Capture the cell that displays the provided text and extract its (X, Y) central coordinate. 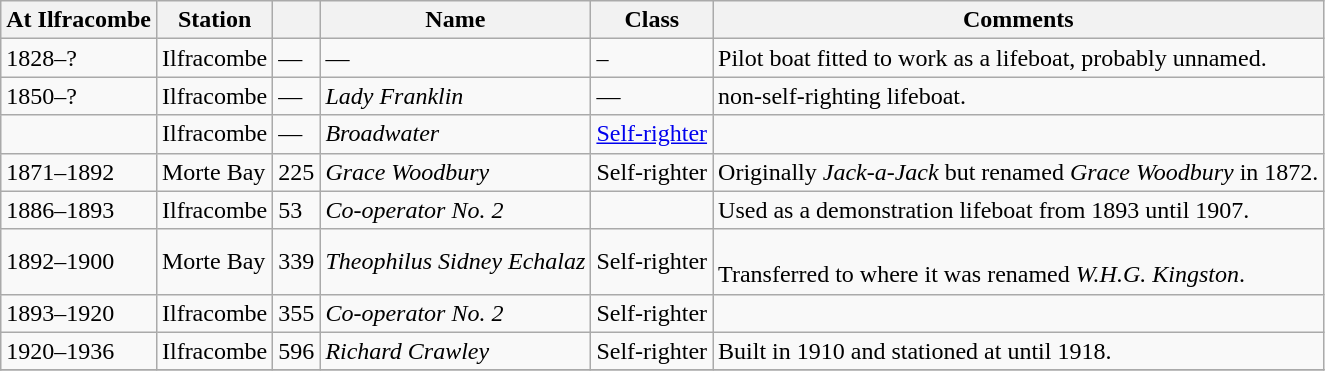
non-self-righting lifeboat. (1018, 96)
Transferred to where it was renamed W.H.G. Kingston. (1018, 262)
225 (296, 172)
Lady Franklin (456, 96)
1920–1936 (79, 351)
Station (214, 20)
355 (296, 313)
– (652, 58)
Broadwater (456, 134)
At Ilfracombe (79, 20)
Used as a demonstration lifeboat from 1893 until 1907. (1018, 210)
1871–1892 (79, 172)
339 (296, 262)
Built in 1910 and stationed at until 1918. (1018, 351)
Originally Jack-a-Jack but renamed Grace Woodbury in 1872. (1018, 172)
1892–1900 (79, 262)
1828–? (79, 58)
Class (652, 20)
Name (456, 20)
Comments (1018, 20)
Theophilus Sidney Echalaz (456, 262)
1893–1920 (79, 313)
53 (296, 210)
1850–? (79, 96)
596 (296, 351)
Richard Crawley (456, 351)
Grace Woodbury (456, 172)
1886–1893 (79, 210)
Pilot boat fitted to work as a lifeboat, probably unnamed. (1018, 58)
